Detect which cell encompasses the target text, then output its (x, y) center coordinate. 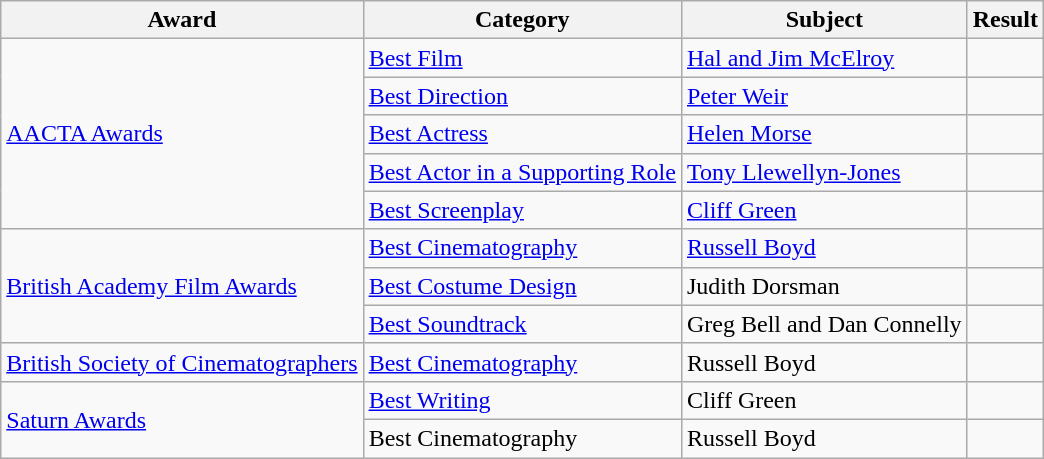
Greg Bell and Dan Connelly (824, 324)
British Academy Film Awards (182, 286)
Best Actress (522, 134)
Best Actor in a Supporting Role (522, 172)
Peter Weir (824, 96)
Judith Dorsman (824, 286)
Best Writing (522, 400)
British Society of Cinematographers (182, 362)
Award (182, 20)
Best Soundtrack (522, 324)
Best Costume Design (522, 286)
Result (1005, 20)
Helen Morse (824, 134)
Hal and Jim McElroy (824, 58)
Category (522, 20)
Tony Llewellyn-Jones (824, 172)
AACTA Awards (182, 134)
Best Direction (522, 96)
Best Screenplay (522, 210)
Subject (824, 20)
Saturn Awards (182, 419)
Best Film (522, 58)
